Search for the cell housing the specified text and yield its [x, y] center coordinate. 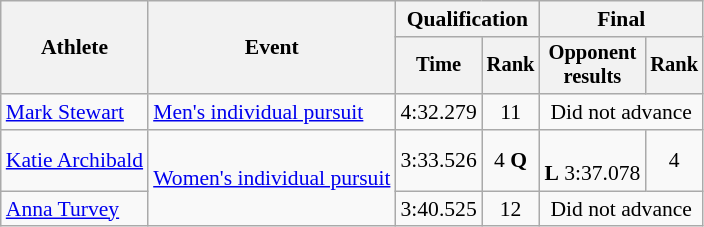
Katie Archibald [74, 160]
4:32.279 [438, 112]
3:40.525 [438, 209]
Mark Stewart [74, 112]
4 Q [511, 160]
Event [272, 48]
Women's individual pursuit [272, 178]
Time [438, 66]
Qualification [467, 19]
12 [511, 209]
Athlete [74, 48]
Anna Turvey [74, 209]
Opponentresults [592, 66]
Final [621, 19]
L 3:37.078 [592, 160]
11 [511, 112]
Men's individual pursuit [272, 112]
4 [674, 160]
3:33.526 [438, 160]
